Output the [x, y] coordinate of the center of the cell containing the given text.  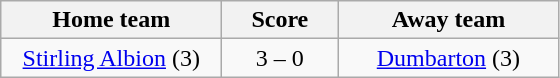
Stirling Albion (3) [112, 58]
3 – 0 [280, 58]
Score [280, 20]
Away team [448, 20]
Dumbarton (3) [448, 58]
Home team [112, 20]
